Detect which cell encompasses the target text, then output its (X, Y) center coordinate. 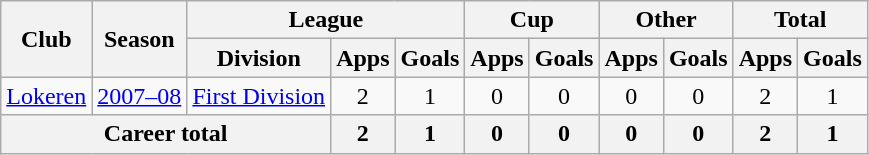
2007–08 (140, 96)
Lokeren (46, 96)
Division (259, 58)
League (326, 20)
First Division (259, 96)
Career total (166, 134)
Season (140, 39)
Club (46, 39)
Cup (532, 20)
Total (800, 20)
Other (666, 20)
